Provide the (x, y) coordinate of the cell's center where the given text is located.  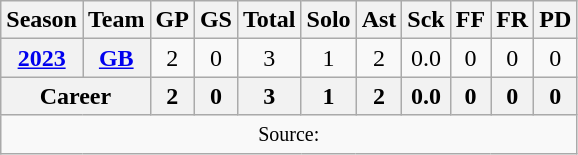
GS (216, 20)
GB (116, 58)
GP (172, 20)
Season (42, 20)
PD (556, 20)
Total (269, 20)
2023 (42, 58)
Source: (289, 134)
Solo (328, 20)
Ast (379, 20)
Team (116, 20)
Career (76, 96)
FR (512, 20)
FF (470, 20)
Sck (426, 20)
